Output the (x, y) coordinate of the center of the cell containing the given text.  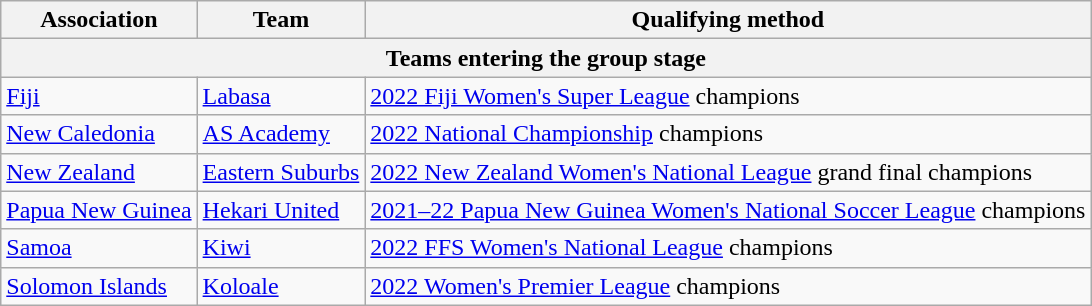
Fiji (99, 96)
Hekari United (281, 210)
2022 Fiji Women's Super League champions (728, 96)
New Caledonia (99, 134)
Qualifying method (728, 20)
2022 FFS Women's National League champions (728, 248)
2022 National Championship champions (728, 134)
2022 New Zealand Women's National League grand final champions (728, 172)
Eastern Suburbs (281, 172)
AS Academy (281, 134)
Labasa (281, 96)
2021–22 Papua New Guinea Women's National Soccer League champions (728, 210)
Solomon Islands (99, 286)
New Zealand (99, 172)
Koloale (281, 286)
Team (281, 20)
Samoa (99, 248)
Papua New Guinea (99, 210)
Kiwi (281, 248)
Teams entering the group stage (546, 58)
Association (99, 20)
2022 Women's Premier League champions (728, 286)
